Pinpoint the cell where the given text exists, returning its (X, Y) midpoint coordinate. 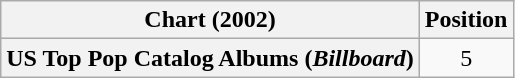
Position (466, 20)
5 (466, 58)
US Top Pop Catalog Albums (Billboard) (210, 58)
Chart (2002) (210, 20)
